Return the [x, y] coordinate for the center point of the cell that contains the specified text.  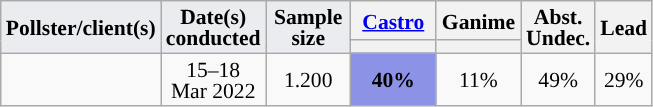
Castro [394, 20]
40% [394, 79]
49% [558, 79]
1.200 [308, 79]
Lead [624, 27]
11% [478, 79]
Abst.Undec. [558, 27]
Sample size [308, 27]
29% [624, 79]
15–18 Mar 2022 [214, 79]
Date(s) conducted [214, 27]
Pollster/client(s) [81, 27]
Ganime [478, 20]
